Extract the (X, Y) coordinate from the center of the cell holding the provided text.  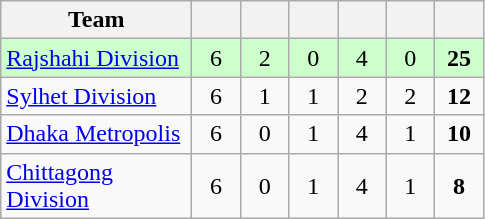
Dhaka Metropolis (96, 134)
Chittagong Division (96, 186)
10 (460, 134)
8 (460, 186)
12 (460, 96)
Rajshahi Division (96, 58)
Team (96, 20)
Sylhet Division (96, 96)
25 (460, 58)
